Return (x, y) of the center of cell containing provided text 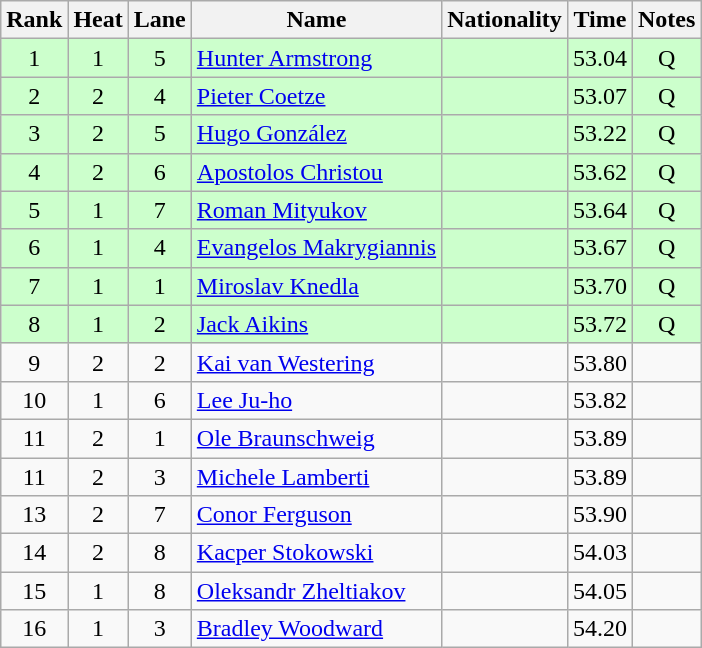
Bradley Woodward (316, 629)
53.04 (600, 58)
Heat (98, 20)
54.03 (600, 553)
53.72 (600, 324)
Evangelos Makrygiannis (316, 248)
Time (600, 20)
Pieter Coetze (316, 96)
Hugo González (316, 134)
Lane (160, 20)
Name (316, 20)
Notes (666, 20)
53.90 (600, 515)
Apostolos Christou (316, 172)
10 (34, 400)
Rank (34, 20)
53.62 (600, 172)
Michele Lamberti (316, 477)
53.64 (600, 210)
Ole Braunschweig (316, 438)
15 (34, 591)
Lee Ju-ho (316, 400)
53.22 (600, 134)
Roman Mityukov (316, 210)
53.07 (600, 96)
54.05 (600, 591)
16 (34, 629)
53.70 (600, 286)
Nationality (505, 20)
Kacper Stokowski (316, 553)
Oleksandr Zheltiakov (316, 591)
53.80 (600, 362)
Conor Ferguson (316, 515)
Kai van Westering (316, 362)
54.20 (600, 629)
14 (34, 553)
Jack Aikins (316, 324)
9 (34, 362)
53.67 (600, 248)
Hunter Armstrong (316, 58)
Miroslav Knedla (316, 286)
13 (34, 515)
53.82 (600, 400)
